Search for the cell housing the specified text and yield its (X, Y) center coordinate. 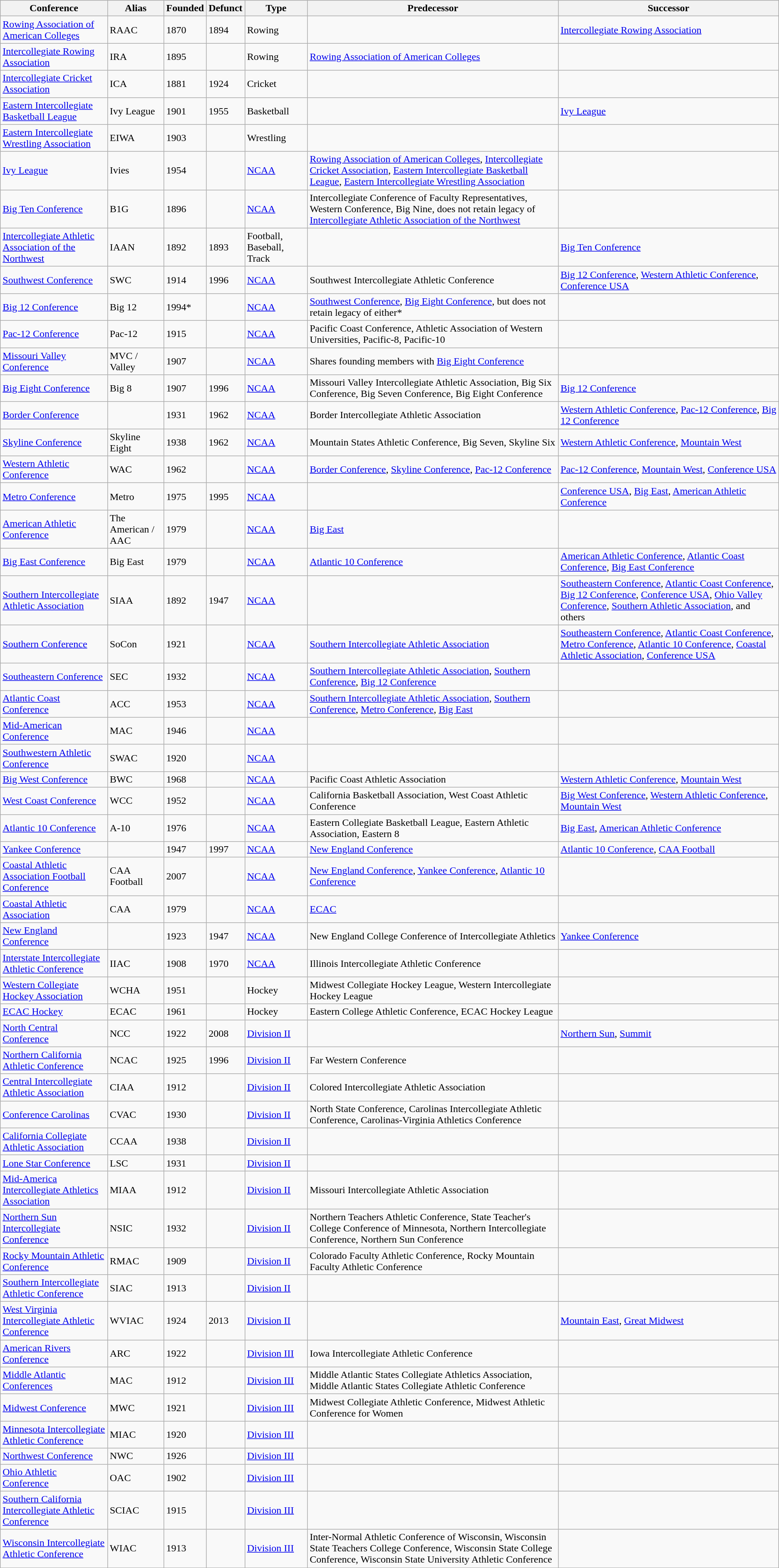
Southern Intercollegiate Athletic Conference (54, 1288)
A-10 (136, 828)
ICA (136, 84)
1902 (185, 1478)
1926 (185, 1456)
1976 (185, 828)
Big 12 Conference, Western Athletic Conference, Conference USA (669, 280)
Missouri Valley Conference (54, 361)
NWC (136, 1456)
Southern Conference (54, 644)
NSIC (136, 1228)
Middle Atlantic Conferences (54, 1380)
IIAC (136, 964)
Eastern Intercollegiate Wrestling Association (54, 138)
Coastal Athletic Association Football Conference (54, 877)
1955 (226, 111)
Southern California Intercollegiate Athletic Conference (54, 1510)
Mountain East, Great Midwest (669, 1321)
B1G (136, 209)
New England Conference, Yankee Conference, Atlantic 10 Conference (433, 877)
Wisconsin Intercollegiate Athletic Conference (54, 1548)
WVIAC (136, 1321)
1970 (226, 964)
MIAA (136, 1190)
Border Conference, Skyline Conference, Pac-12 Conference (433, 469)
MIAC (136, 1434)
SWC (136, 280)
Southwest Conference (54, 280)
NCC (136, 1033)
1925 (185, 1060)
American Athletic Conference (54, 529)
SIAC (136, 1288)
LSC (136, 1163)
Southwest Intercollegiate Athletic Conference (433, 280)
1901 (185, 111)
CIAA (136, 1087)
SCIAC (136, 1510)
Conference USA, Big East, American Athletic Conference (669, 497)
SoCon (136, 644)
Northern Sun, Summit (669, 1033)
Metro (136, 497)
2013 (226, 1321)
American Athletic Conference, Atlantic Coast Conference, Big East Conference (669, 562)
North Central Conference (54, 1033)
Defunct (226, 8)
Northern Teachers Athletic Conference, State Teacher's College Conference of Minnesota, Northern Intercollegiate Conference, Northern Sun Conference (433, 1228)
Basketball (276, 111)
1909 (185, 1261)
Western Collegiate Hockey Association (54, 990)
NCAC (136, 1060)
Pac-12 (136, 334)
Eastern Collegiate Basketball League, Eastern Athletic Association, Eastern 8 (433, 828)
Big 8 (136, 389)
Big East, American Athletic Conference (669, 828)
1951 (185, 990)
Alias (136, 8)
West Virginia Intercollegiate Athletic Conference (54, 1321)
Lone Star Conference (54, 1163)
Border Conference (54, 415)
Minnesota Intercollegiate Athletic Conference (54, 1434)
Southeastern Conference, Atlantic Coast Conference, Metro Conference, Atlantic 10 Conference, Coastal Athletic Association, Conference USA (669, 644)
WAC (136, 469)
Iowa Intercollegiate Athletic Conference (433, 1354)
RAAC (136, 30)
MWC (136, 1408)
Shares founding members with Big Eight Conference (433, 361)
1952 (185, 800)
Big 12 (136, 307)
Interstate Intercollegiate Athletic Conference (54, 964)
WCHA (136, 990)
WIAC (136, 1548)
IRA (136, 57)
Western Athletic Conference, Pac-12 Conference, Big 12 Conference (669, 415)
1953 (185, 704)
Intercollegiate Cricket Association (54, 84)
1954 (185, 171)
1896 (185, 209)
Founded (185, 8)
Atlantic Coast Conference (54, 704)
1930 (185, 1114)
Ivies (136, 171)
1961 (185, 1012)
IAAN (136, 247)
Atlantic 10 Conference, CAA Football (669, 850)
Skyline Conference (54, 443)
Northern California Athletic Conference (54, 1060)
Ohio Athletic Conference (54, 1478)
West Coast Conference (54, 800)
Northern Sun Intercollegiate Conference (54, 1228)
Mid-America Intercollegiate Athletics Association (54, 1190)
1968 (185, 779)
Coastal Athletic Association (54, 909)
Southwest Conference, Big Eight Conference, but does not retain legacy of either* (433, 307)
1881 (185, 84)
American Rivers Conference (54, 1354)
1923 (185, 936)
Successor (669, 8)
Southern Intercollegiate Athletic Association, Southern Conference, Big 12 Conference (433, 676)
RMAC (136, 1261)
SIAA (136, 600)
2007 (185, 877)
Northwest Conference (54, 1456)
Missouri Intercollegiate Athletic Association (433, 1190)
1903 (185, 138)
California Basketball Association, West Coast Athletic Conference (433, 800)
CAA (136, 909)
Border Intercollegiate Athletic Association (433, 415)
WCC (136, 800)
Football, Baseball, Track (276, 247)
ECAC Hockey (54, 1012)
1895 (185, 57)
Rocky Mountain Athletic Conference (54, 1261)
Pac-12 Conference (54, 334)
Eastern Intercollegiate Basketball League (54, 111)
Intercollegiate Athletic Association of the Northwest (54, 247)
CCAA (136, 1142)
SEC (136, 676)
Missouri Valley Intercollegiate Athletic Association, Big Six Conference, Big Seven Conference, Big Eight Conference (433, 389)
Mid-American Conference (54, 731)
1893 (226, 247)
Conference Carolinas (54, 1114)
Conference (54, 8)
Southwestern Athletic Conference (54, 758)
MVC / Valley (136, 361)
OAC (136, 1478)
Big West Conference (54, 779)
Pacific Coast Conference, Athletic Association of Western Universities, Pacific-8, Pacific-10 (433, 334)
Mountain States Athletic Conference, Big Seven, Skyline Six (433, 443)
Central Intercollegiate Athletic Association (54, 1087)
Predecessor (433, 8)
Big West Conference, Western Athletic Conference, Mountain West (669, 800)
Midwest Collegiate Hockey League, Western Intercollegiate Hockey League (433, 990)
SWAC (136, 758)
CAA Football (136, 877)
Type (276, 8)
Midwest Collegiate Athletic Conference, Midwest Athletic Conference for Women (433, 1408)
1994* (185, 307)
1995 (226, 497)
BWC (136, 779)
1914 (185, 280)
Midwest Conference (54, 1408)
1946 (185, 731)
Pac-12 Conference, Mountain West, Conference USA (669, 469)
Colorado Faculty Athletic Conference, Rocky Mountain Faculty Athletic Conference (433, 1261)
California Collegiate Athletic Association (54, 1142)
Big Eight Conference (54, 389)
Middle Atlantic States Collegiate Athletics Association, Middle Atlantic States Collegiate Athletic Conference (433, 1380)
1870 (185, 30)
North State Conference, Carolinas Intercollegiate Athletic Conference, Carolinas-Virginia Athletics Conference (433, 1114)
Pacific Coast Athletic Association (433, 779)
Cricket (276, 84)
1975 (185, 497)
Southern Intercollegiate Athletic Association, Southern Conference, Metro Conference, Big East (433, 704)
Western Athletic Conference (54, 469)
2008 (226, 1033)
Illinois Intercollegiate Athletic Conference (433, 964)
ARC (136, 1354)
Far Western Conference (433, 1060)
Skyline Eight (136, 443)
New England College Conference of Intercollegiate Athletics (433, 936)
Colored Intercollegiate Athletic Association (433, 1087)
The American / AAC (136, 529)
Metro Conference (54, 497)
Southeastern Conference (54, 676)
1908 (185, 964)
Big East Conference (54, 562)
1894 (226, 30)
ACC (136, 704)
CVAC (136, 1114)
Eastern College Athletic Conference, ECAC Hockey League (433, 1012)
1997 (226, 850)
Wrestling (276, 138)
EIWA (136, 138)
